Determine the [X, Y] coordinate at the center of the cell enclosing the given text.  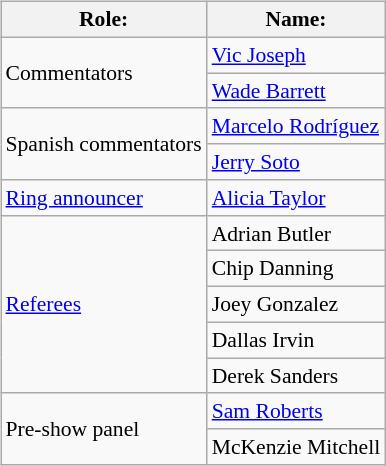
Sam Roberts [296, 411]
Alicia Taylor [296, 198]
Referees [103, 304]
Dallas Irvin [296, 340]
Pre-show panel [103, 428]
McKenzie Mitchell [296, 447]
Spanish commentators [103, 144]
Marcelo Rodríguez [296, 126]
Commentators [103, 72]
Jerry Soto [296, 162]
Ring announcer [103, 198]
Role: [103, 20]
Joey Gonzalez [296, 305]
Chip Danning [296, 269]
Vic Joseph [296, 55]
Wade Barrett [296, 91]
Adrian Butler [296, 233]
Name: [296, 20]
Derek Sanders [296, 376]
